Provide the [x, y] coordinate of the cell's center where the given text is located.  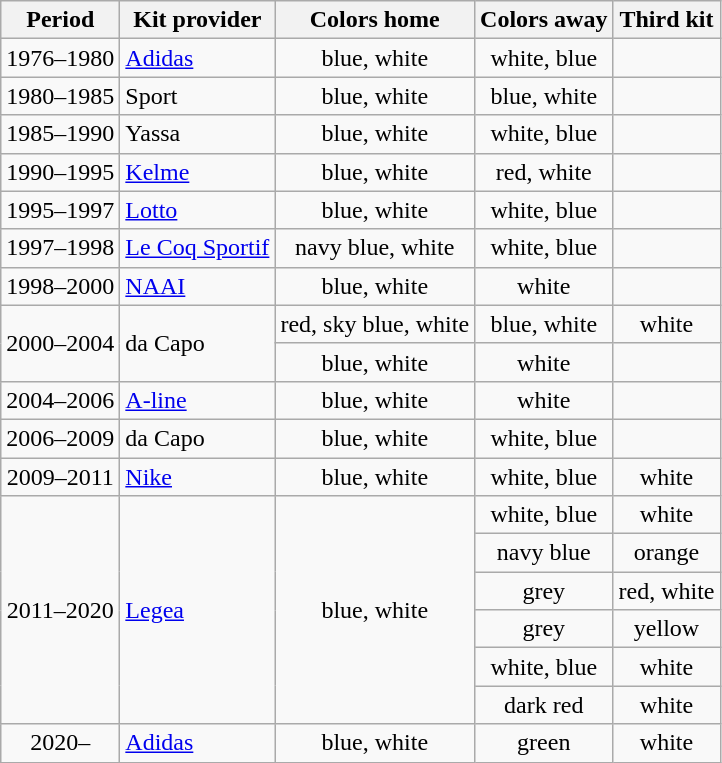
Nike [198, 477]
Sport [198, 96]
navy blue, white [375, 248]
green [544, 743]
Yassa [198, 134]
1976–1980 [60, 58]
Le Coq Sportif [198, 248]
Colors away [544, 20]
Third kit [666, 20]
A-line [198, 400]
2004–2006 [60, 400]
red, sky blue, white [375, 324]
Legea [198, 610]
yellow [666, 629]
navy blue [544, 553]
1980–1985 [60, 96]
Lotto [198, 210]
1990–1995 [60, 172]
2000–2004 [60, 343]
orange [666, 553]
1997–1998 [60, 248]
1998–2000 [60, 286]
Period [60, 20]
2011–2020 [60, 610]
Kit provider [198, 20]
1995–1997 [60, 210]
2009–2011 [60, 477]
2006–2009 [60, 438]
1985–1990 [60, 134]
NAAI [198, 286]
dark red [544, 705]
Colors home [375, 20]
Kelme [198, 172]
2020– [60, 743]
